Identify which cell holds the provided text, then report its (x, y) central coordinate. 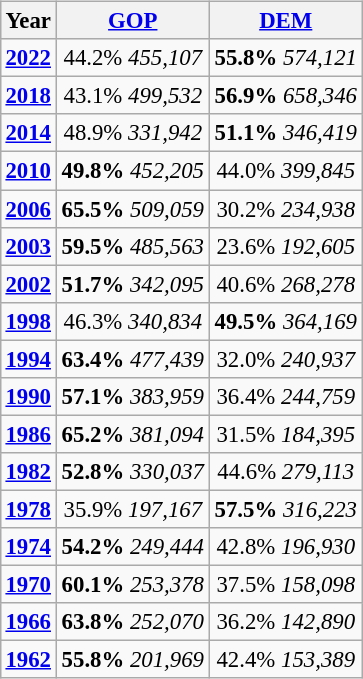
51.7% 342,095 (132, 284)
DEM (286, 21)
63.8% 252,070 (132, 622)
49.5% 364,169 (286, 321)
36.2% 142,890 (286, 622)
44.6% 279,113 (286, 472)
35.9% 197,167 (132, 509)
56.9% 658,346 (286, 96)
1990 (28, 396)
46.3% 340,834 (132, 321)
2022 (28, 58)
1994 (28, 359)
60.1% 253,378 (132, 584)
49.8% 452,205 (132, 171)
65.5% 509,059 (132, 209)
37.5% 158,098 (286, 584)
1962 (28, 660)
1982 (28, 472)
51.1% 346,419 (286, 133)
42.4% 153,389 (286, 660)
55.8% 574,121 (286, 58)
59.5% 485,563 (132, 246)
31.5% 184,395 (286, 434)
63.4% 477,439 (132, 359)
2002 (28, 284)
57.5% 316,223 (286, 509)
2018 (28, 96)
2006 (28, 209)
54.2% 249,444 (132, 547)
Year (28, 21)
57.1% 383,959 (132, 396)
30.2% 234,938 (286, 209)
55.8% 201,969 (132, 660)
GOP (132, 21)
65.2% 381,094 (132, 434)
1986 (28, 434)
52.8% 330,037 (132, 472)
1974 (28, 547)
23.6% 192,605 (286, 246)
48.9% 331,942 (132, 133)
2014 (28, 133)
32.0% 240,937 (286, 359)
1978 (28, 509)
43.1% 499,532 (132, 96)
42.8% 196,930 (286, 547)
2010 (28, 171)
2003 (28, 246)
1970 (28, 584)
1966 (28, 622)
36.4% 244,759 (286, 396)
44.2% 455,107 (132, 58)
44.0% 399,845 (286, 171)
1998 (28, 321)
40.6% 268,278 (286, 284)
